Provide the (X, Y) coordinate of the cell's center where the given text is located.  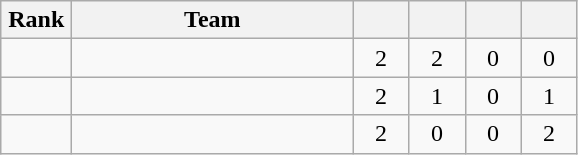
Team (212, 20)
Rank (36, 20)
